Determine the [X, Y] coordinate at the center of the cell enclosing the given text.  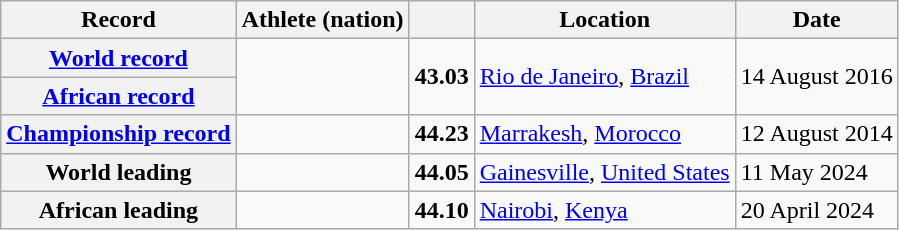
43.03 [442, 77]
World record [118, 58]
Athlete (nation) [322, 20]
11 May 2024 [816, 172]
African leading [118, 210]
Date [816, 20]
Location [604, 20]
44.23 [442, 134]
Championship record [118, 134]
Record [118, 20]
14 August 2016 [816, 77]
Rio de Janeiro, Brazil [604, 77]
Gainesville, United States [604, 172]
44.05 [442, 172]
44.10 [442, 210]
World leading [118, 172]
Nairobi, Kenya [604, 210]
Marrakesh, Morocco [604, 134]
12 August 2014 [816, 134]
20 April 2024 [816, 210]
African record [118, 96]
